For the text-containing cell, return its midpoint in (X, Y) coordinate format. 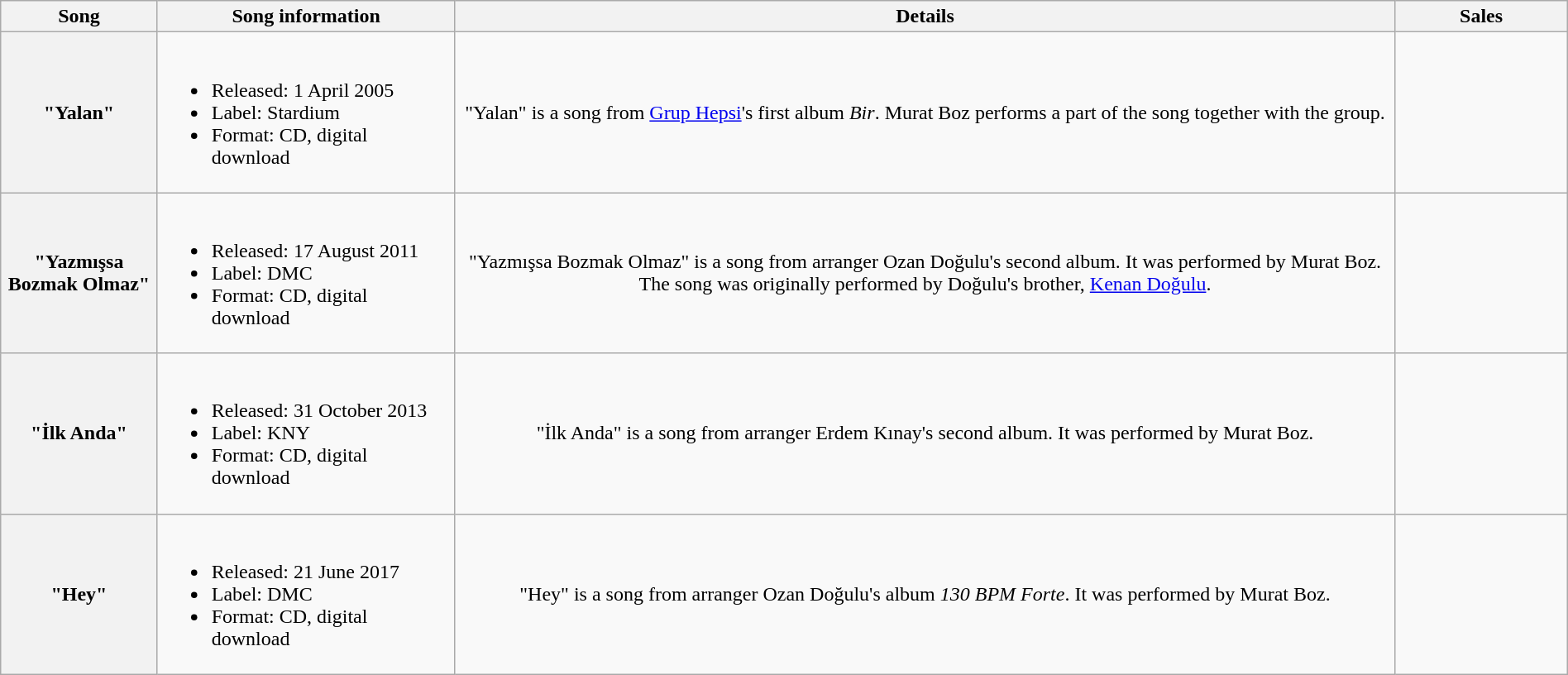
"Hey" (79, 594)
Released: 1 April 2005Label: StardiumFormat: CD, digital download (306, 112)
"Hey" is a song from arranger Ozan Doğulu's album 130 BPM Forte. It was performed by Murat Boz. (925, 594)
Details (925, 17)
"İlk Anda" is a song from arranger Erdem Kınay's second album. It was performed by Murat Boz. (925, 433)
"İlk Anda" (79, 433)
"Yazmışsa Bozmak Olmaz" (79, 273)
Released: 31 October 2013Label: KNYFormat: CD, digital download (306, 433)
Released: 17 August 2011Label: DMCFormat: CD, digital download (306, 273)
"Yalan" is a song from Grup Hepsi's first album Bir. Murat Boz performs a part of the song together with the group. (925, 112)
Released: 21 June 2017Label: DMCFormat: CD, digital download (306, 594)
Song information (306, 17)
Song (79, 17)
Sales (1481, 17)
"Yalan" (79, 112)
